Detect which cell encompasses the target text, then output its (X, Y) center coordinate. 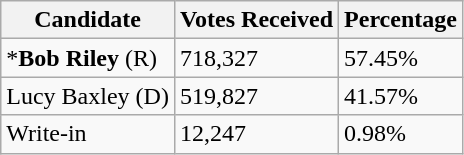
0.98% (401, 134)
Votes Received (256, 20)
12,247 (256, 134)
Lucy Baxley (D) (88, 96)
Percentage (401, 20)
57.45% (401, 58)
718,327 (256, 58)
Candidate (88, 20)
Write-in (88, 134)
519,827 (256, 96)
41.57% (401, 96)
*Bob Riley (R) (88, 58)
